Identify which cell holds the provided text, then report its [X, Y] central coordinate. 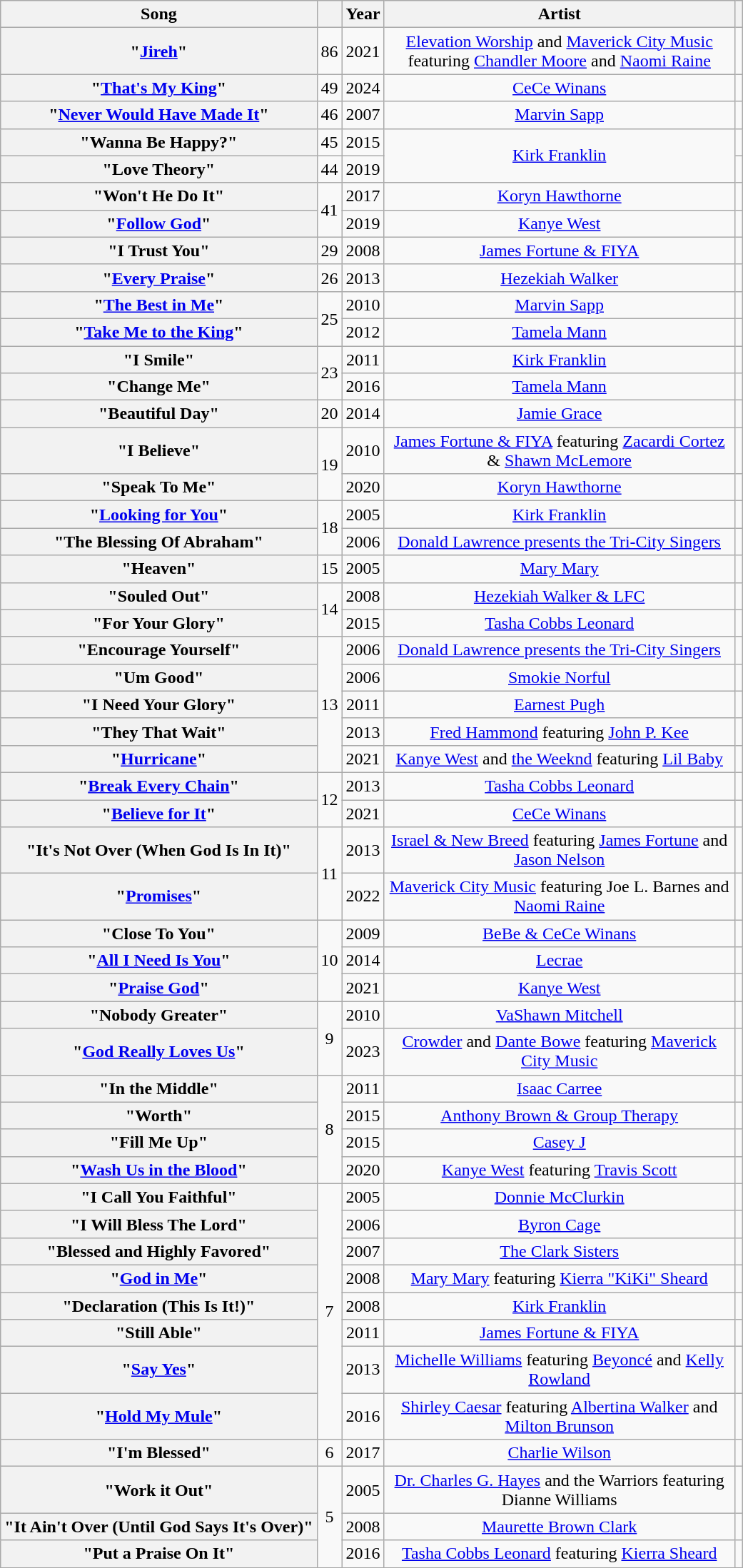
"Close To You" [158, 934]
"Hurricane" [158, 759]
"Jireh" [158, 51]
Charlie Wilson [560, 1453]
Kanye West featuring Travis Scott [560, 1170]
"I Trust You" [158, 251]
"Break Every Chain" [158, 786]
Kanye West and the Weeknd featuring Lil Baby [560, 759]
James Fortune & FIYA featuring Zacardi Cortez & Shawn McLemore [560, 451]
2022 [363, 896]
Byron Cage [560, 1224]
"They That Wait" [158, 732]
"In the Middle" [158, 1088]
49 [330, 88]
"Speak To Me" [158, 487]
"Worth" [158, 1116]
46 [330, 115]
2012 [363, 332]
44 [330, 169]
"It Ain't Over (Until God Says It's Over)" [158, 1527]
Mary Mary [560, 569]
18 [330, 528]
Artist [560, 14]
86 [330, 51]
"Change Me" [158, 387]
"God in Me" [158, 1278]
"Beautiful Day" [158, 414]
"Work it Out" [158, 1490]
9 [330, 1038]
"Follow God" [158, 223]
7 [330, 1311]
"Still Able" [158, 1333]
8 [330, 1129]
14 [330, 610]
Israel & New Breed featuring James Fortune and Jason Nelson [560, 851]
45 [330, 142]
15 [330, 569]
10 [330, 961]
"I Smile" [158, 359]
"Put a Praise On It" [158, 1554]
"That's My King" [158, 88]
Fred Hammond featuring John P. Kee [560, 732]
Crowder and Dante Bowe featuring Maverick City Music [560, 1052]
Mary Mary featuring Kierra "KiKi" Sheard [560, 1278]
Maurette Brown Clark [560, 1527]
"It's Not Over (When God Is In It)" [158, 851]
"God Really Loves Us" [158, 1052]
"Hold My Mule" [158, 1416]
Anthony Brown & Group Therapy [560, 1116]
25 [330, 318]
"Souled Out" [158, 596]
"Nobody Greater" [158, 1015]
"Love Theory" [158, 169]
"Fill Me Up" [158, 1143]
"I Need Your Glory" [158, 704]
Song [158, 14]
Isaac Carree [560, 1088]
"Won't He Do It" [158, 196]
29 [330, 251]
"The Best in Me" [158, 305]
"Promises" [158, 896]
23 [330, 373]
BeBe & CeCe Winans [560, 934]
11 [330, 874]
Donnie McClurkin [560, 1197]
"For Your Glory" [158, 623]
"Believe for It" [158, 813]
Maverick City Music featuring Joe L. Barnes and Naomi Raine [560, 896]
Hezekiah Walker & LFC [560, 596]
"Praise God" [158, 988]
"Never Would Have Made It" [158, 115]
Michelle Williams featuring Beyoncé and Kelly Rowland [560, 1370]
5 [330, 1517]
"Encourage Yourself" [158, 650]
"Say Yes" [158, 1370]
The Clark Sisters [560, 1251]
2009 [363, 934]
"I'm Blessed" [158, 1453]
20 [330, 414]
"Blessed and Highly Favored" [158, 1251]
Tasha Cobbs Leonard featuring Kierra Sheard [560, 1554]
Hezekiah Walker [560, 278]
26 [330, 278]
"Every Praise" [158, 278]
12 [330, 799]
19 [330, 464]
"The Blessing Of Abraham" [158, 542]
Elevation Worship and Maverick City Music featuring Chandler Moore and Naomi Raine [560, 51]
"Wash Us in the Blood" [158, 1170]
"All I Need Is You" [158, 961]
"Declaration (This Is It!)" [158, 1305]
"Looking for You" [158, 515]
"I Call You Faithful" [158, 1197]
"I Believe" [158, 451]
13 [330, 704]
"Wanna Be Happy?" [158, 142]
Earnest Pugh [560, 704]
Lecrae [560, 961]
"Heaven" [158, 569]
Dr. Charles G. Hayes and the Warriors featuring Dianne Williams [560, 1490]
"Um Good" [158, 677]
Shirley Caesar featuring Albertina Walker and Milton Brunson [560, 1416]
VaShawn Mitchell [560, 1015]
41 [330, 210]
"I Will Bless The Lord" [158, 1224]
Year [363, 14]
Jamie Grace [560, 414]
2024 [363, 88]
2023 [363, 1052]
6 [330, 1453]
"Take Me to the King" [158, 332]
Casey J [560, 1143]
Smokie Norful [560, 677]
